Pinpoint the cell where the given text exists, returning its [X, Y] midpoint coordinate. 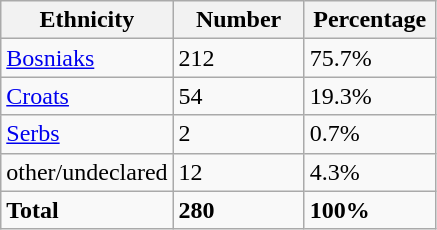
280 [238, 210]
Croats [87, 96]
75.7% [370, 58]
100% [370, 210]
12 [238, 172]
other/undeclared [87, 172]
Number [238, 20]
0.7% [370, 134]
Bosniaks [87, 58]
212 [238, 58]
Percentage [370, 20]
2 [238, 134]
4.3% [370, 172]
19.3% [370, 96]
Ethnicity [87, 20]
Total [87, 210]
54 [238, 96]
Serbs [87, 134]
